From the cell containing the given text, extract its center point as [x, y] coordinate. 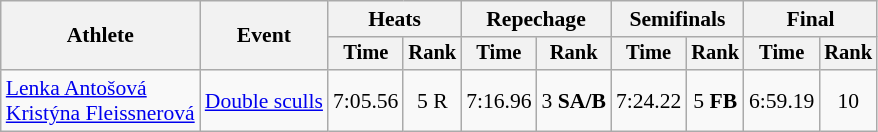
5 FB [715, 100]
Heats [394, 19]
Semifinals [678, 19]
5 R [432, 100]
7:24.22 [648, 100]
7:16.96 [498, 100]
3 SA/B [574, 100]
7:05.56 [366, 100]
6:59.19 [782, 100]
Final [810, 19]
Event [264, 36]
Repechage [536, 19]
Athlete [100, 36]
Double sculls [264, 100]
Lenka AntošováKristýna Fleissnerová [100, 100]
10 [848, 100]
